Identify which cell holds the provided text, then report its [x, y] central coordinate. 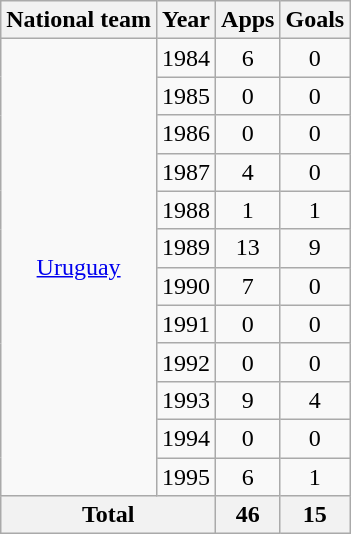
1991 [186, 324]
Goals [315, 20]
1990 [186, 286]
46 [248, 515]
1988 [186, 210]
1993 [186, 400]
15 [315, 515]
1986 [186, 134]
1987 [186, 172]
Uruguay [79, 268]
Year [186, 20]
National team [79, 20]
13 [248, 248]
Apps [248, 20]
Total [108, 515]
1985 [186, 96]
1984 [186, 58]
1994 [186, 438]
1989 [186, 248]
7 [248, 286]
1992 [186, 362]
1995 [186, 477]
